Detect which cell encompasses the target text, then output its [x, y] center coordinate. 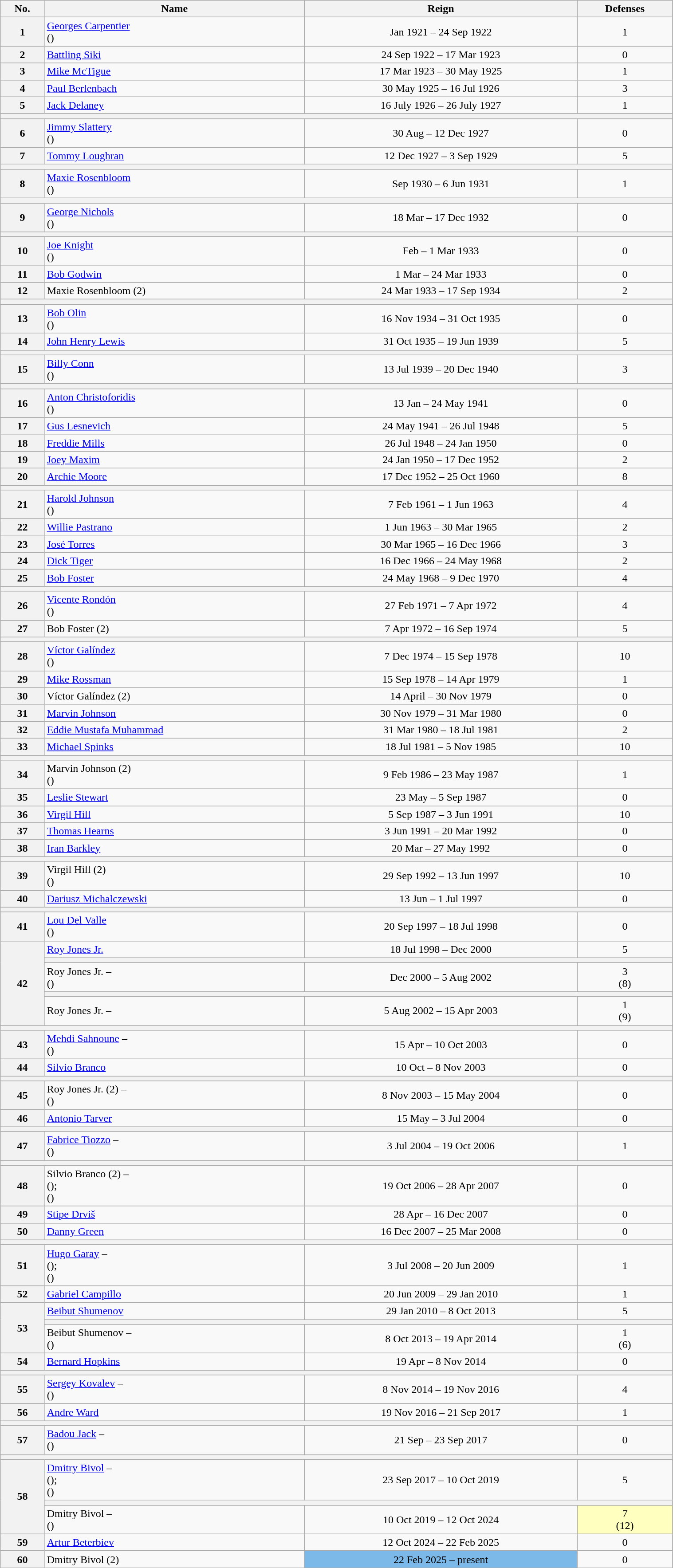
23 Sep 2017 – 10 Oct 2019 [441, 1480]
52 [22, 1294]
15 Apr – 10 Oct 2003 [441, 1045]
Maxie Rosenbloom (2) [174, 291]
Silvio Branco [174, 1068]
Fabrice Tiozzo – () [174, 1146]
Thomas Hearns [174, 831]
44 [22, 1068]
Víctor Galíndez (2) [174, 696]
37 [22, 831]
Maxie Rosenbloom() [174, 184]
8 Nov 2003 – 15 May 2004 [441, 1096]
58 [22, 1497]
40 [22, 899]
59 [22, 1542]
Roy Jones Jr. – () [174, 977]
3 Jun 1991 – 20 Mar 1992 [441, 831]
30 May 1925 – 16 Jul 1926 [441, 88]
24 Mar 1933 – 17 Sep 1934 [441, 291]
16 Dec 1966 – 24 May 1968 [441, 561]
Anton Christoforidis() [174, 403]
1(6) [625, 1339]
38 [22, 848]
Virgil Hill [174, 814]
Gus Lesnevich [174, 426]
29 Sep 1992 – 13 Jun 1997 [441, 876]
13 Jun – 1 Jul 1997 [441, 899]
Artur Beterbiev [174, 1542]
Roy Jones Jr. (2) – () [174, 1096]
49 [22, 1214]
Dick Tiger [174, 561]
17 [22, 426]
Joey Maxim [174, 460]
Sep 1930 – 6 Jun 1931 [441, 184]
Dmitry Bivol (2) [174, 1559]
Mike McTigue [174, 71]
Antonio Tarver [174, 1118]
29 Jan 2010 – 8 Oct 2013 [441, 1311]
34 [22, 774]
50 [22, 1231]
Georges Carpentier() [174, 32]
41 [22, 926]
35 [22, 798]
George Nichols() [174, 217]
7 Feb 1961 – 1 Jun 1963 [441, 505]
36 [22, 814]
30 Mar 1965 – 16 Dec 1966 [441, 544]
Willie Pastrano [174, 527]
33 [22, 747]
12 Dec 1927 – 3 Sep 1929 [441, 156]
47 [22, 1146]
Roy Jones Jr. – [174, 1010]
Iran Barkley [174, 848]
Mehdi Sahnoune – () [174, 1045]
18 Jul 1998 – Dec 2000 [441, 949]
7 [22, 156]
Jack Delaney [174, 105]
10 Oct – 8 Nov 2003 [441, 1068]
45 [22, 1096]
13 Jan – 24 May 1941 [441, 403]
30 Nov 1979 – 31 Mar 1980 [441, 713]
1 Jun 1963 – 30 Mar 1965 [441, 527]
Dmitry Bivol – () [174, 1520]
19 Apr – 8 Nov 2014 [441, 1362]
24 Jan 1950 – 17 Dec 1952 [441, 460]
27 Feb 1971 – 7 Apr 1972 [441, 606]
5 Aug 2002 – 15 Apr 2003 [441, 1010]
22 [22, 527]
13 Jul 1939 – 20 Dec 1940 [441, 369]
51 [22, 1265]
60 [22, 1559]
29 [22, 679]
32 [22, 730]
Beibut Shumenov – () [174, 1339]
22 Feb 2025 – present [441, 1559]
28 Apr – 16 Dec 2007 [441, 1214]
Harold Johnson() [174, 505]
23 [22, 544]
Billy Conn() [174, 369]
15 May – 3 Jul 2004 [441, 1118]
28 [22, 656]
21 [22, 505]
5 Sep 1987 – 3 Jun 1991 [441, 814]
7(12) [625, 1520]
Joe Knight() [174, 251]
11 [22, 274]
7 Apr 1972 – 16 Sep 1974 [441, 629]
3 Jul 2008 – 20 Jun 2009 [441, 1265]
21 Sep – 23 Sep 2017 [441, 1440]
16 July 1926 – 26 July 1927 [441, 105]
Silvio Branco (2) – ();() [174, 1186]
23 May – 5 Sep 1987 [441, 798]
19 Oct 2006 – 28 Apr 2007 [441, 1186]
25 [22, 578]
14 April – 30 Nov 1979 [441, 696]
17 Dec 1952 – 25 Oct 1960 [441, 476]
8 Oct 2013 – 19 Apr 2014 [441, 1339]
Bob Godwin [174, 274]
Defenses [625, 9]
53 [22, 1328]
15 [22, 369]
26 [22, 606]
18 Jul 1981 – 5 Nov 1985 [441, 747]
3(8) [625, 977]
19 Nov 2016 – 21 Sep 2017 [441, 1412]
46 [22, 1118]
55 [22, 1389]
43 [22, 1045]
12 Oct 2024 – 22 Feb 2025 [441, 1542]
Gabriel Campillo [174, 1294]
8 Nov 2014 – 19 Nov 2016 [441, 1389]
Virgil Hill (2)() [174, 876]
Feb – 1 Mar 1933 [441, 251]
Paul Berlenbach [174, 88]
10 Oct 2019 – 12 Oct 2024 [441, 1520]
9 Feb 1986 – 23 May 1987 [441, 774]
1 Mar – 24 Mar 1933 [441, 274]
16 [22, 403]
Jimmy Slattery() [174, 133]
30 [22, 696]
Eddie Mustafa Muhammad [174, 730]
Vicente Rondón() [174, 606]
Danny Green [174, 1231]
39 [22, 876]
Sergey Kovalev – () [174, 1389]
José Torres [174, 544]
24 [22, 561]
16 Nov 1934 – 31 Oct 1935 [441, 318]
Stipe Drviš [174, 1214]
Marvin Johnson (2)() [174, 774]
31 Oct 1935 – 19 Jun 1939 [441, 342]
Dmitry Bivol – ();() [174, 1480]
Lou Del Valle() [174, 926]
15 Sep 1978 – 14 Apr 1979 [441, 679]
Marvin Johnson [174, 713]
7 Dec 1974 – 15 Sep 1978 [441, 656]
30 Aug – 12 Dec 1927 [441, 133]
Leslie Stewart [174, 798]
19 [22, 460]
Archie Moore [174, 476]
16 Dec 2007 – 25 Mar 2008 [441, 1231]
Roy Jones Jr. [174, 949]
24 Sep 1922 – 17 Mar 1923 [441, 55]
Reign [441, 9]
20 Jun 2009 – 29 Jan 2010 [441, 1294]
26 Jul 1948 – 24 Jan 1950 [441, 443]
Name [174, 9]
20 Sep 1997 – 18 Jul 1998 [441, 926]
Jan 1921 – 24 Sep 1922 [441, 32]
24 May 1968 – 9 Dec 1970 [441, 578]
18 Mar – 17 Dec 1932 [441, 217]
48 [22, 1186]
Bernard Hopkins [174, 1362]
56 [22, 1412]
20 Mar – 27 May 1992 [441, 848]
Bob Foster (2) [174, 629]
14 [22, 342]
17 Mar 1923 – 30 May 1925 [441, 71]
18 [22, 443]
24 May 1941 – 26 Jul 1948 [441, 426]
13 [22, 318]
Bob Olin() [174, 318]
12 [22, 291]
31 [22, 713]
John Henry Lewis [174, 342]
3 Jul 2004 – 19 Oct 2006 [441, 1146]
Freddie Mills [174, 443]
Michael Spinks [174, 747]
Dariusz Michalczewski [174, 899]
42 [22, 983]
Hugo Garay – ();() [174, 1265]
31 Mar 1980 – 18 Jul 1981 [441, 730]
Tommy Loughran [174, 156]
Dec 2000 – 5 Aug 2002 [441, 977]
Mike Rossman [174, 679]
Andre Ward [174, 1412]
No. [22, 9]
Bob Foster [174, 578]
Badou Jack – () [174, 1440]
54 [22, 1362]
Víctor Galíndez() [174, 656]
27 [22, 629]
20 [22, 476]
1(9) [625, 1010]
Beibut Shumenov [174, 1311]
9 [22, 217]
Battling Siki [174, 55]
57 [22, 1440]
6 [22, 133]
